Return [X, Y] of the center of cell containing provided text 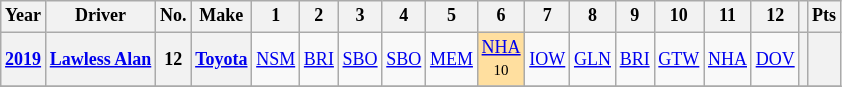
NSM [276, 59]
Year [24, 16]
No. [174, 16]
NHA10 [501, 59]
GTW [679, 59]
10 [679, 16]
DOV [775, 59]
Pts [824, 16]
11 [728, 16]
IOW [548, 59]
2 [320, 16]
2019 [24, 59]
7 [548, 16]
Toyota [222, 59]
Make [222, 16]
8 [593, 16]
Driver [100, 16]
GLN [593, 59]
MEM [452, 59]
5 [452, 16]
Lawless Alan [100, 59]
1 [276, 16]
9 [634, 16]
NHA [728, 59]
3 [360, 16]
4 [404, 16]
6 [501, 16]
